Scan for the cell matching the given text and deliver its [x, y] coordinate at center. 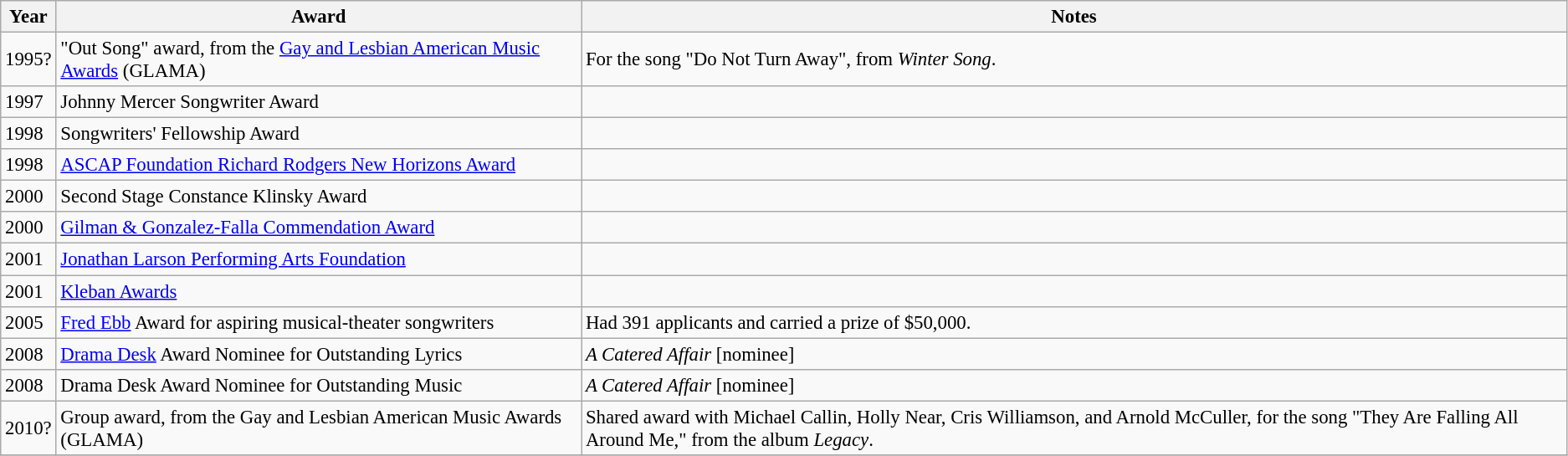
Kleban Awards [319, 291]
ASCAP Foundation Richard Rodgers New Horizons Award [319, 165]
Jonathan Larson Performing Arts Foundation [319, 259]
2005 [28, 322]
For the song "Do Not Turn Away", from Winter Song. [1074, 60]
Drama Desk Award Nominee for Outstanding Music [319, 385]
Group award, from the Gay and Lesbian American Music Awards (GLAMA) [319, 428]
2010? [28, 428]
Songwriters' Fellowship Award [319, 134]
Year [28, 17]
Drama Desk Award Nominee for Outstanding Lyrics [319, 354]
Had 391 applicants and carried a prize of $50,000. [1074, 322]
Gilman & Gonzalez-Falla Commendation Award [319, 228]
1995? [28, 60]
"Out Song" award, from the Gay and Lesbian American Music Awards (GLAMA) [319, 60]
Second Stage Constance Klinsky Award [319, 197]
Award [319, 17]
1997 [28, 102]
Johnny Mercer Songwriter Award [319, 102]
Notes [1074, 17]
Fred Ebb Award for aspiring musical-theater songwriters [319, 322]
